Return the (X, Y) coordinate for the center point of the cell that contains the specified text.  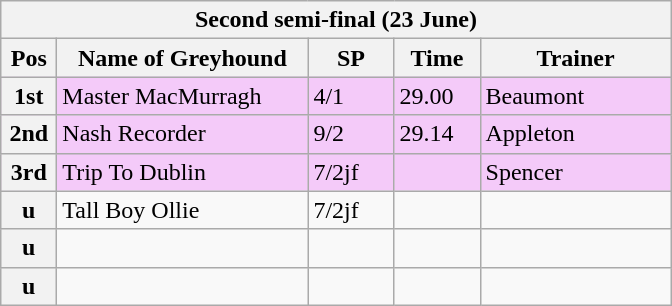
Spencer (576, 172)
3rd (29, 172)
Pos (29, 58)
2nd (29, 134)
29.14 (437, 134)
Name of Greyhound (182, 58)
4/1 (351, 96)
Second semi-final (23 June) (336, 20)
Beaumont (576, 96)
Nash Recorder (182, 134)
1st (29, 96)
Master MacMurragh (182, 96)
Time (437, 58)
29.00 (437, 96)
Appleton (576, 134)
9/2 (351, 134)
SP (351, 58)
Tall Boy Ollie (182, 210)
Trainer (576, 58)
Trip To Dublin (182, 172)
